Determine the [x, y] coordinate at the center of the cell enclosing the given text.  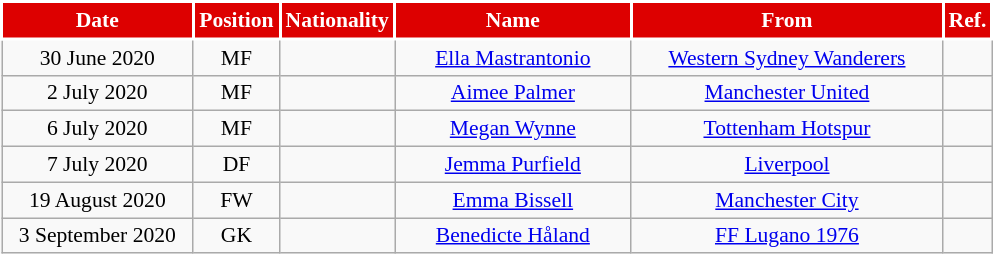
Manchester City [787, 200]
30 June 2020 [98, 57]
Megan Wynne [514, 129]
Jemma Purfield [514, 165]
Ella Mastrantonio [514, 57]
FF Lugano 1976 [787, 236]
3 September 2020 [98, 236]
Western Sydney Wanderers [787, 57]
6 July 2020 [98, 129]
Benedicte Håland [514, 236]
2 July 2020 [98, 93]
Emma Bissell [514, 200]
19 August 2020 [98, 200]
Liverpool [787, 165]
DF [236, 165]
From [787, 20]
Name [514, 20]
GK [236, 236]
Nationality [338, 20]
Position [236, 20]
FW [236, 200]
Ref. [968, 20]
7 July 2020 [98, 165]
Date [98, 20]
Aimee Palmer [514, 93]
Tottenham Hotspur [787, 129]
Manchester United [787, 93]
